Search for the cell housing the specified text and yield its [x, y] center coordinate. 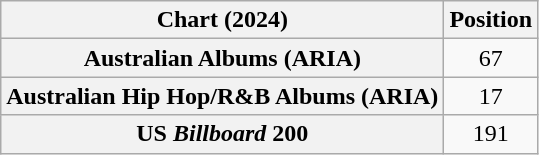
Chart (2024) [222, 20]
191 [491, 134]
Australian Albums (ARIA) [222, 58]
Position [491, 20]
Australian Hip Hop/R&B Albums (ARIA) [222, 96]
US Billboard 200 [222, 134]
67 [491, 58]
17 [491, 96]
